Find where the given text appears and provide that cell's center as [x, y] coordinate. 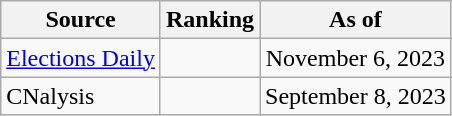
Elections Daily [81, 58]
September 8, 2023 [356, 96]
November 6, 2023 [356, 58]
CNalysis [81, 96]
Source [81, 20]
Ranking [210, 20]
As of [356, 20]
